Scan for the cell matching the given text and deliver its (x, y) coordinate at center. 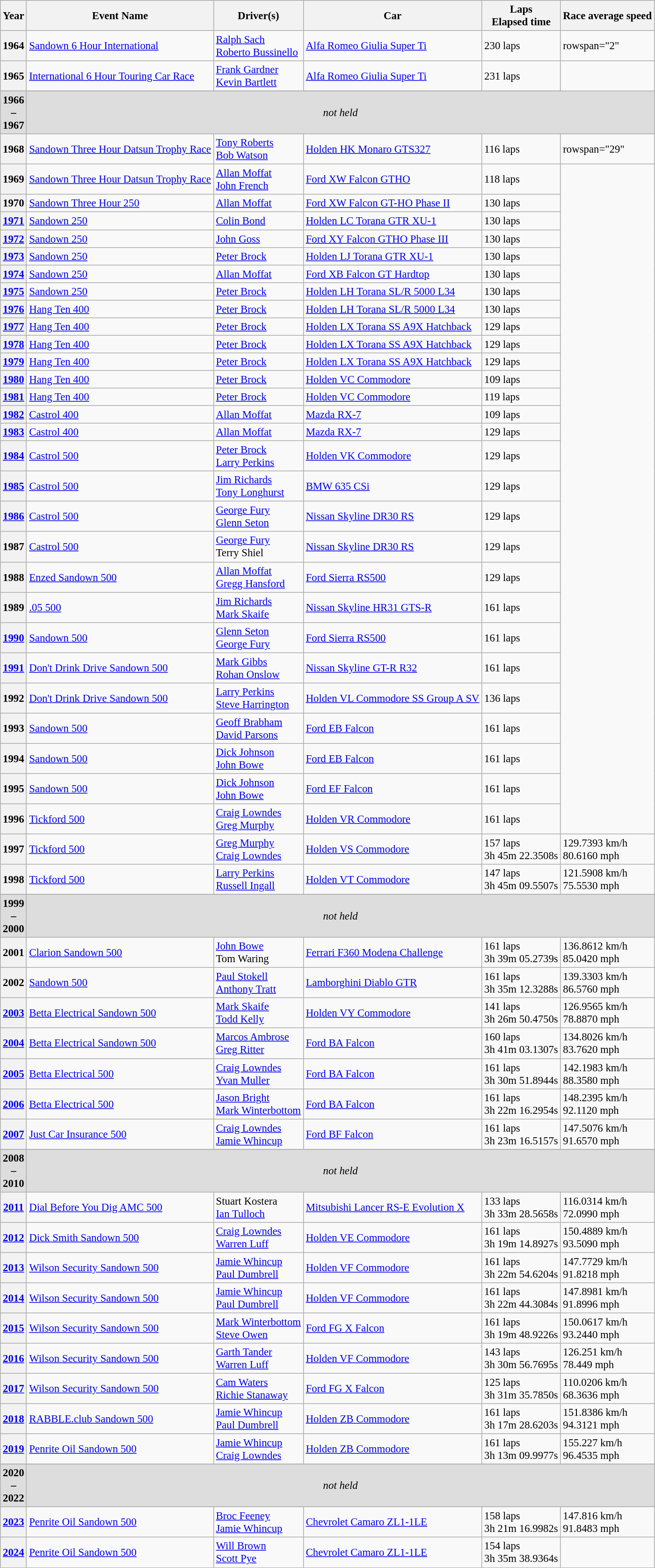
Jim Richards Tony Longhurst (258, 486)
Holden VS Commodore (392, 849)
133 laps 3h 33m 28.5658s (521, 1207)
George Fury Terry Shiel (258, 547)
2001 (14, 952)
Holden VR Commodore (392, 819)
110.0206 km/h 68.3636 mph (607, 1389)
Craig Lowndes Jamie Whincup (258, 1134)
rowspan="29" (607, 149)
1999–2000 (14, 916)
John Goss (258, 239)
Enzed Sandown 500 (120, 577)
2004 (14, 1043)
158 laps 3h 21m 16.9982s (521, 1523)
1994 (14, 758)
2016 (14, 1359)
Ford BF Falcon (392, 1134)
Ferrari F360 Modena Challenge (392, 952)
Sandown 6 Hour International (120, 46)
1996 (14, 819)
154 laps 3h 35m 38.9364s (521, 1553)
157 laps 3h 45m 22.3508s (521, 849)
Larry Perkins Russell Ingall (258, 879)
161 laps 3h 30m 51.8944s (521, 1074)
Craig Lowndes Greg Murphy (258, 819)
1992 (14, 699)
John Bowe Tom Waring (258, 952)
126.9565 km/h 78.8870 mph (607, 1013)
147.8981 km/h 91.8996 mph (607, 1298)
Jamie Whincup Craig Lowndes (258, 1450)
2008–2010 (14, 1170)
129.7393 km/h 80.6160 mph (607, 849)
141 laps 3h 26m 50.4750s (521, 1013)
Marcos Ambrose Greg Ritter (258, 1043)
Laps Elapsed time (521, 16)
134.8026 km/h 83.7620 mph (607, 1043)
Glenn Seton George Fury (258, 638)
147.7729 km/h 91.8218 mph (607, 1268)
Greg Murphy Craig Lowndes (258, 849)
2005 (14, 1074)
1993 (14, 729)
1973 (14, 256)
2006 (14, 1104)
Sandown Three Hour 250 (120, 204)
150.4889 km/h 93.5090 mph (607, 1238)
161 laps 3h 35m 12.3288s (521, 983)
125 laps 3h 31m 35.7850s (521, 1389)
1975 (14, 291)
Paul Stokell Anthony Tratt (258, 983)
142.1983 km/h 88.3580 mph (607, 1074)
Jim Richards Mark Skaife (258, 608)
1988 (14, 577)
139.3303 km/h 86.5760 mph (607, 983)
Ford XW Falcon GT-HO Phase II (392, 204)
126.251 km/h 78.449 mph (607, 1359)
Garth Tander Warren Luff (258, 1359)
1987 (14, 547)
1970 (14, 204)
2024 (14, 1553)
RABBLE.club Sandown 500 (120, 1419)
Ford XY Falcon GTHO Phase III (392, 239)
Just Car Insurance 500 (120, 1134)
1980 (14, 379)
Colin Bond (258, 221)
International 6 Hour Touring Car Race (120, 76)
1984 (14, 456)
Race average speed (607, 16)
Tony Roberts Bob Watson (258, 149)
Jason Bright Mark Winterbottom (258, 1104)
Broc Feeney Jamie Whincup (258, 1523)
231 laps (521, 76)
Craig Lowndes Warren Luff (258, 1238)
Mitsubishi Lancer RS-E Evolution X (392, 1207)
1971 (14, 221)
Event Name (120, 16)
1966–1967 (14, 113)
150.0617 km/h 93.2440 mph (607, 1328)
2018 (14, 1419)
Holden VE Commodore (392, 1238)
Allan Moffat John French (258, 180)
2003 (14, 1013)
1976 (14, 309)
Mark Skaife Todd Kelly (258, 1013)
1986 (14, 517)
BMW 635 CSi (392, 486)
1969 (14, 180)
161 laps 3h 17m 28.6203s (521, 1419)
Holden VT Commodore (392, 879)
Cam Waters Richie Stanaway (258, 1389)
Stuart Kostera Ian Tulloch (258, 1207)
147.816 km/h 91.8483 mph (607, 1523)
Dick Smith Sandown 500 (120, 1238)
1979 (14, 362)
2011 (14, 1207)
.05 500 (120, 608)
147 laps 3h 45m 09.5507s (521, 879)
Ralph Sach Roberto Bussinello (258, 46)
148.2395 km/h 92.1120 mph (607, 1104)
118 laps (521, 180)
1968 (14, 149)
1964 (14, 46)
Peter Brock Larry Perkins (258, 456)
155.227 km/h 96.4535 mph (607, 1450)
1997 (14, 849)
1990 (14, 638)
161 laps 3h 19m 14.8927s (521, 1238)
Ford XB Falcon GT Hardtop (392, 274)
Nissan Skyline GT-R R32 (392, 668)
Dial Before You Dig AMC 500 (120, 1207)
Lamborghini Diablo GTR (392, 983)
1978 (14, 344)
Ford EF Falcon (392, 788)
Frank Gardner Kevin Bartlett (258, 76)
1995 (14, 788)
Holden LC Torana GTR XU-1 (392, 221)
Geoff Brabham David Parsons (258, 729)
1989 (14, 608)
161 laps 3h 39m 05.2739s (521, 952)
116.0314 km/h 72.0990 mph (607, 1207)
Mark Gibbs Rohan Onslow (258, 668)
1972 (14, 239)
151.8386 km/h 94.3121 mph (607, 1419)
161 laps 3h 22m 16.2954s (521, 1104)
Holden LJ Torana GTR XU-1 (392, 256)
Holden VL Commodore SS Group A SV (392, 699)
Driver(s) (258, 16)
1965 (14, 76)
1982 (14, 415)
Allan Moffat Gregg Hansford (258, 577)
2002 (14, 983)
1981 (14, 397)
1991 (14, 668)
2017 (14, 1389)
1974 (14, 274)
161 laps 3h 23m 16.5157s (521, 1134)
Ford XW Falcon GTHO (392, 180)
Year (14, 16)
2013 (14, 1268)
2014 (14, 1298)
Larry Perkins Steve Harrington (258, 699)
1977 (14, 327)
Holden VY Commodore (392, 1013)
230 laps (521, 46)
161 laps 3h 19m 48.9226s (521, 1328)
Mark Winterbottom Steve Owen (258, 1328)
161 laps 3h 22m 54.6204s (521, 1268)
Clarion Sandown 500 (120, 952)
136.8612 km/h 85.0420 mph (607, 952)
George Fury Glenn Seton (258, 517)
Holden HK Monaro GTS327 (392, 149)
1985 (14, 486)
Will Brown Scott Pye (258, 1553)
2012 (14, 1238)
1983 (14, 432)
161 laps 3h 13m 09.9977s (521, 1450)
Nissan Skyline HR31 GTS-R (392, 608)
Holden VK Commodore (392, 456)
rowspan="2" (607, 46)
2015 (14, 1328)
136 laps (521, 699)
119 laps (521, 397)
1998 (14, 879)
147.5076 km/h 91.6570 mph (607, 1134)
116 laps (521, 149)
121.5908 km/h 75.5530 mph (607, 879)
2019 (14, 1450)
2020–2022 (14, 1486)
2007 (14, 1134)
2023 (14, 1523)
Craig Lowndes Yvan Muller (258, 1074)
143 laps 3h 30m 56.7695s (521, 1359)
161 laps 3h 22m 44.3084s (521, 1298)
Car (392, 16)
160 laps 3h 41m 03.1307s (521, 1043)
